Return [X, Y] of the center of cell containing provided text 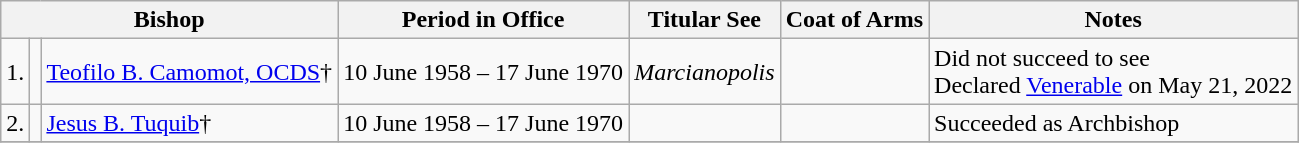
Teofilo B. Camomot, OCDS† [190, 72]
Titular See [705, 20]
2. [16, 123]
1. [16, 72]
Coat of Arms [854, 20]
Jesus B. Tuquib† [190, 123]
Marcianopolis [705, 72]
Did not succeed to seeDeclared Venerable on May 21, 2022 [1114, 72]
Notes [1114, 20]
Period in Office [484, 20]
Bishop [170, 20]
Succeeded as Archbishop [1114, 123]
